Determine the [X, Y] coordinate at the center of the cell enclosing the given text.  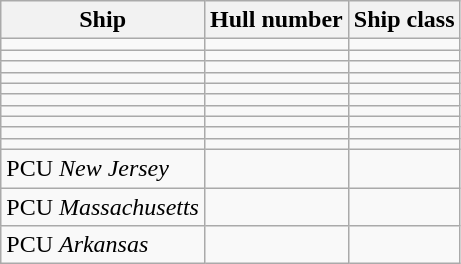
PCU Arkansas [103, 245]
Hull number [276, 20]
PCU Massachusetts [103, 207]
Ship [103, 20]
Ship class [404, 20]
PCU New Jersey [103, 168]
